Find where the given text appears and provide that cell's center as [X, Y] coordinate. 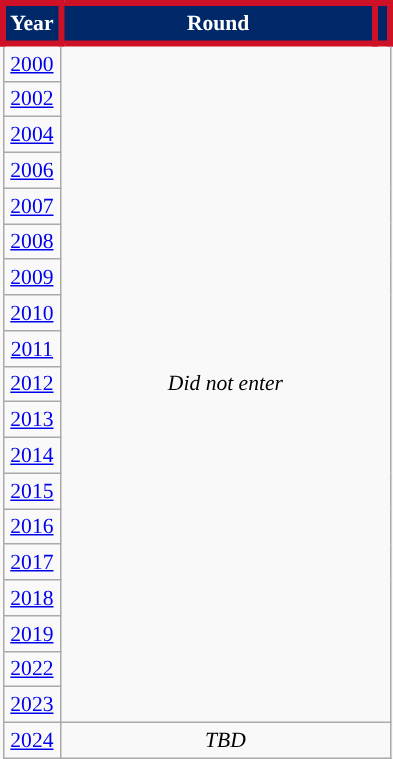
Year [32, 23]
2011 [32, 349]
2023 [32, 705]
2015 [32, 491]
2024 [32, 741]
2009 [32, 278]
Did not enter [226, 384]
2022 [32, 669]
2010 [32, 313]
2012 [32, 384]
2016 [32, 527]
2014 [32, 456]
2018 [32, 598]
2007 [32, 206]
2013 [32, 420]
2000 [32, 63]
2004 [32, 135]
2017 [32, 563]
2019 [32, 634]
Round [218, 23]
2002 [32, 99]
2008 [32, 242]
2006 [32, 171]
TBD [226, 741]
